Extract the (x, y) coordinate from the center of the cell holding the provided text.  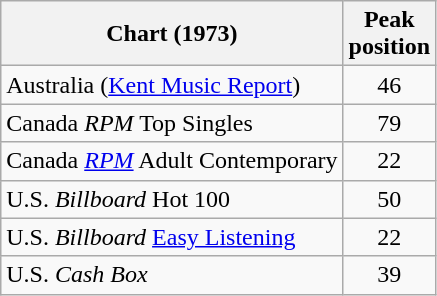
Canada RPM Adult Contemporary (172, 161)
U.S. Cash Box (172, 275)
Peakposition (389, 34)
39 (389, 275)
Canada RPM Top Singles (172, 123)
79 (389, 123)
50 (389, 199)
U.S. Billboard Hot 100 (172, 199)
Australia (Kent Music Report) (172, 85)
U.S. Billboard Easy Listening (172, 237)
46 (389, 85)
Chart (1973) (172, 34)
